Return (x, y) of the center of cell containing provided text 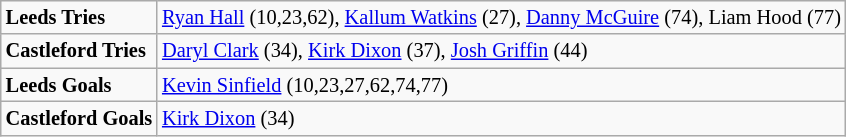
Kirk Dixon (34) (502, 118)
Castleford Goals (79, 118)
Ryan Hall (10,23,62), Kallum Watkins (27), Danny McGuire (74), Liam Hood (77) (502, 17)
Leeds Tries (79, 17)
Leeds Goals (79, 85)
Castleford Tries (79, 51)
Daryl Clark (34), Kirk Dixon (37), Josh Griffin (44) (502, 51)
Kevin Sinfield (10,23,27,62,74,77) (502, 85)
